Return (x, y) of the center of cell containing provided text 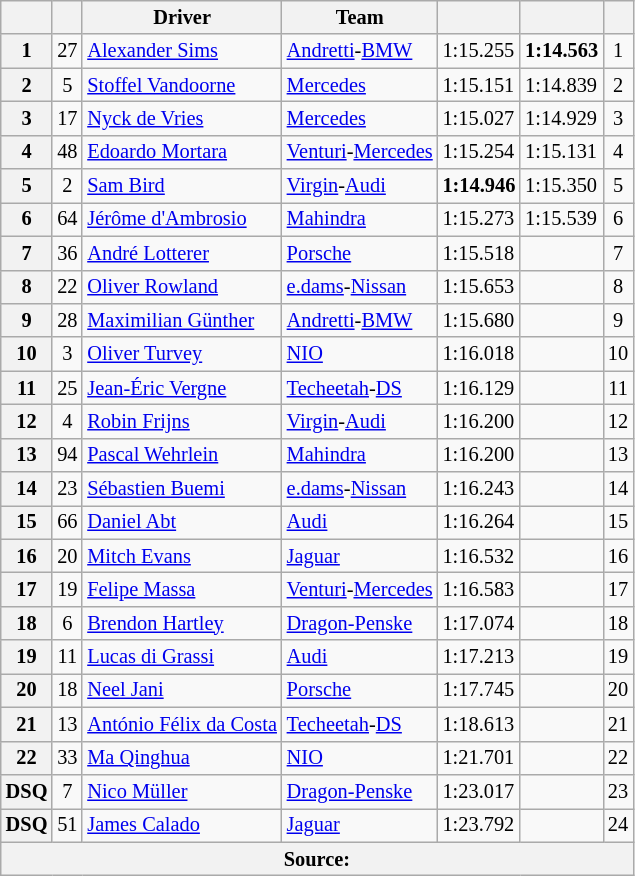
64 (67, 219)
1:14.563 (562, 51)
48 (67, 152)
1:16.018 (480, 354)
51 (67, 825)
Lucas di Grassi (182, 657)
Sébastien Buemi (182, 489)
Daniel Abt (182, 522)
1:21.701 (480, 758)
1:14.839 (562, 85)
33 (67, 758)
Source: (317, 859)
Alexander Sims (182, 51)
1:15.273 (480, 219)
1:16.129 (480, 388)
Driver (182, 17)
27 (67, 51)
Felipe Massa (182, 589)
António Félix da Costa (182, 724)
Neel Jani (182, 690)
1:15.539 (562, 219)
Oliver Rowland (182, 287)
1:16.583 (480, 589)
1:16.264 (480, 522)
1:15.518 (480, 253)
1:15.151 (480, 85)
1:17.074 (480, 623)
James Calado (182, 825)
Brendon Hartley (182, 623)
1:23.792 (480, 825)
1:15.350 (562, 186)
1:15.131 (562, 152)
Nico Müller (182, 791)
28 (67, 320)
24 (618, 825)
Maximilian Günther (182, 320)
Edoardo Mortara (182, 152)
Team (360, 17)
1:15.255 (480, 51)
Mitch Evans (182, 556)
Jean-Éric Vergne (182, 388)
Ma Qinghua (182, 758)
25 (67, 388)
66 (67, 522)
Stoffel Vandoorne (182, 85)
Sam Bird (182, 186)
Jérôme d'Ambrosio (182, 219)
1:17.745 (480, 690)
1:16.243 (480, 489)
1:15.680 (480, 320)
1:14.929 (562, 118)
94 (67, 455)
1:23.017 (480, 791)
1:17.213 (480, 657)
Nyck de Vries (182, 118)
1:18.613 (480, 724)
1:15.027 (480, 118)
36 (67, 253)
Pascal Wehrlein (182, 455)
Oliver Turvey (182, 354)
1:15.254 (480, 152)
Robin Frijns (182, 421)
1:15.653 (480, 287)
1:14.946 (480, 186)
André Lotterer (182, 253)
1:16.532 (480, 556)
